Identify which cell holds the provided text, then report its (x, y) central coordinate. 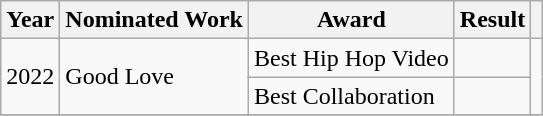
Nominated Work (154, 20)
2022 (30, 77)
Best Collaboration (351, 96)
Year (30, 20)
Good Love (154, 77)
Award (351, 20)
Best Hip Hop Video (351, 58)
Result (492, 20)
